Find where the given text appears and provide that cell's center as [x, y] coordinate. 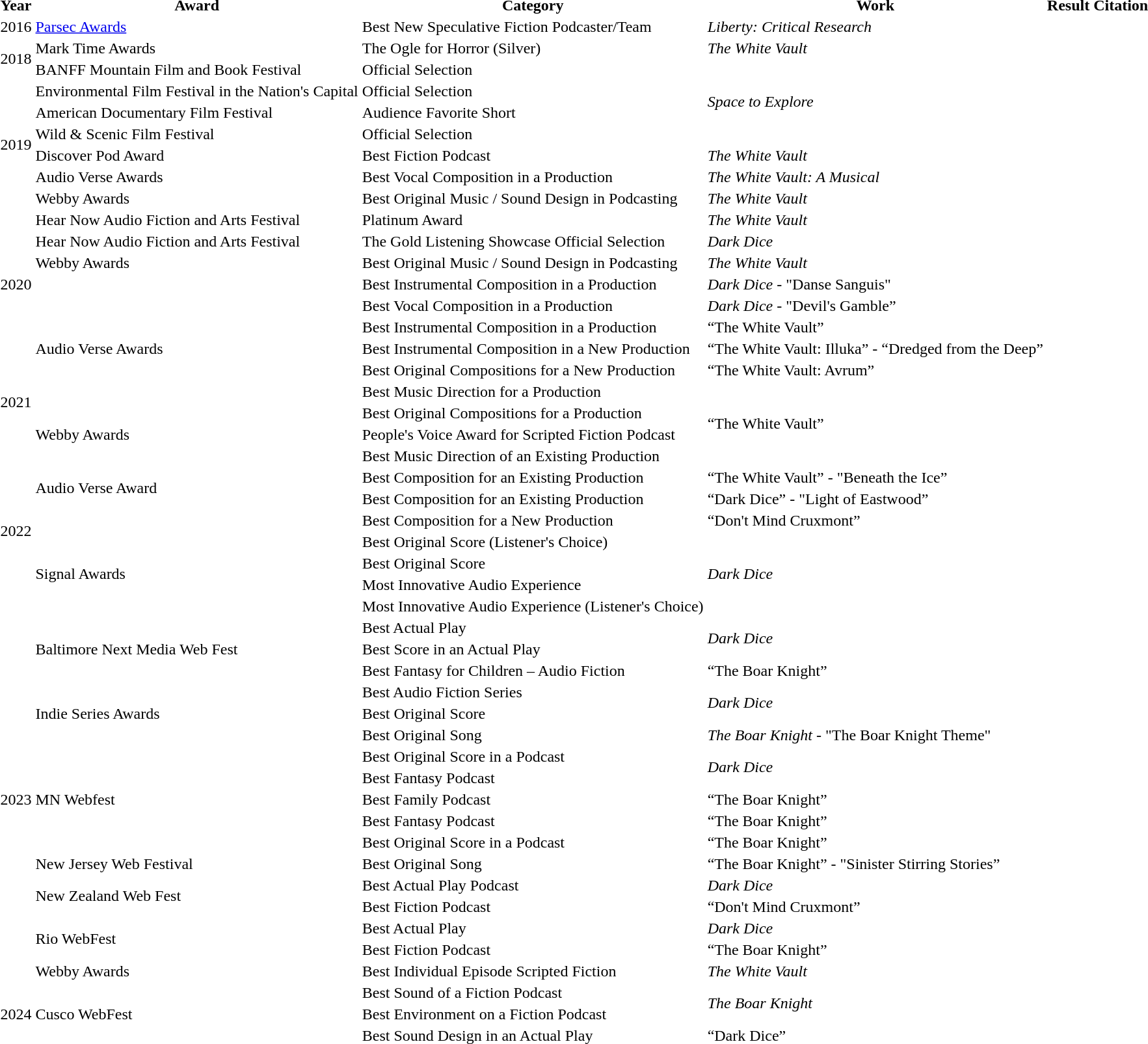
Best Instrumental Composition in a New Production [533, 349]
Wild & Scenic Film Festival [196, 134]
“The White Vault: Illuka” - “Dredged from the Deep” [875, 349]
Best New Speculative Fiction Podcaster/Team [533, 27]
Environmental Film Festival in the Nation's Capital [196, 91]
“The Boar Knight” - "Sinister Stirring Stories” [875, 864]
New Jersey Web Festival [196, 864]
Best Sound of a Fiction Podcast [533, 993]
Indie Series Awards [196, 714]
MN Webfest [196, 799]
Most Innovative Audio Experience (Listener's Choice) [533, 606]
The Boar Knight - "The Boar Knight Theme" [875, 735]
Most Innovative Audio Experience [533, 585]
Audio Verse Award [196, 488]
Best Original Score (Listener's Choice) [533, 542]
Best Individual Episode Scripted Fiction [533, 971]
Best Audio Fiction Series [533, 692]
American Documentary Film Festival [196, 113]
The Ogle for Horror (Silver) [533, 48]
“The White Vault: Avrum” [875, 370]
Best Environment on a Fiction Podcast [533, 1014]
Best Music Direction of an Existing Production [533, 456]
Best Composition for a New Production [533, 520]
Best Original Compositions for a Production [533, 413]
Platinum Award [533, 220]
“The White Vault” - "Beneath the Ice” [875, 477]
Best Fantasy for Children – Audio Fiction [533, 671]
Mark Time Awards [196, 48]
“Dark Dice” - "Light of Eastwood” [875, 499]
Baltimore Next Media Web Fest [196, 649]
The Boar Knight [875, 1003]
Rio WebFest [196, 939]
Dark Dice - "Danse Sanguis" [875, 284]
Liberty: Critical Research [875, 27]
Best Original Compositions for a New Production [533, 370]
Discover Pod Award [196, 155]
Best Music Direction for a Production [533, 392]
New Zealand Web Fest [196, 896]
Best Score in an Actual Play [533, 649]
BANFF Mountain Film and Book Festival [196, 70]
People's Voice Award for Scripted Fiction Podcast [533, 435]
Space to Explore [875, 101]
Best Actual Play Podcast [533, 885]
The White Vault: A Musical [875, 177]
Audience Favorite Short [533, 113]
Best Family Podcast [533, 799]
The Gold Listening Showcase Official Selection [533, 241]
Parsec Awards [196, 27]
Signal Awards [196, 574]
Dark Dice - "Devil's Gamble” [875, 306]
